Identify which cell holds the provided text, then report its [X, Y] central coordinate. 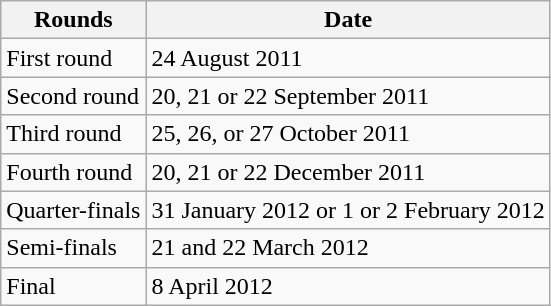
20, 21 or 22 September 2011 [348, 96]
Final [74, 286]
24 August 2011 [348, 58]
Fourth round [74, 172]
21 and 22 March 2012 [348, 248]
Rounds [74, 20]
Third round [74, 134]
Second round [74, 96]
Quarter-finals [74, 210]
Date [348, 20]
Semi-finals [74, 248]
8 April 2012 [348, 286]
25, 26, or 27 October 2011 [348, 134]
20, 21 or 22 December 2011 [348, 172]
First round [74, 58]
31 January 2012 or 1 or 2 February 2012 [348, 210]
